For the text-containing cell, return its midpoint in (X, Y) coordinate format. 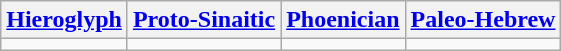
Hieroglyph (64, 20)
Phoenician (343, 20)
Paleo-Hebrew (483, 20)
Proto-Sinaitic (204, 20)
